Determine the [X, Y] coordinate at the center of the cell enclosing the given text.  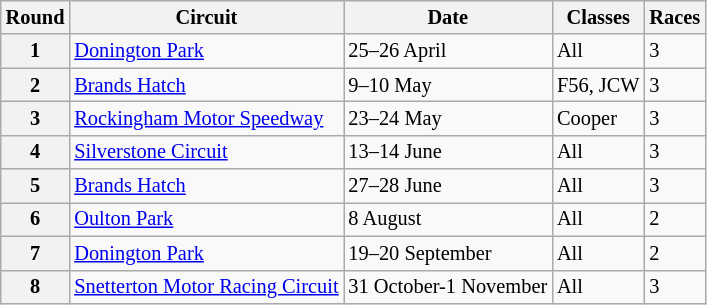
8 August [448, 219]
27–28 June [448, 186]
Snetterton Motor Racing Circuit [206, 287]
7 [36, 253]
Circuit [206, 17]
Date [448, 17]
4 [36, 152]
Oulton Park [206, 219]
Classes [598, 17]
Silverstone Circuit [206, 152]
19–20 September [448, 253]
23–24 May [448, 118]
Rockingham Motor Speedway [206, 118]
6 [36, 219]
25–26 April [448, 51]
Round [36, 17]
31 October-1 November [448, 287]
F56, JCW [598, 85]
9–10 May [448, 85]
13–14 June [448, 152]
5 [36, 186]
8 [36, 287]
Cooper [598, 118]
1 [36, 51]
Races [674, 17]
